Return the (x, y) coordinate for the center point of the cell that contains the specified text.  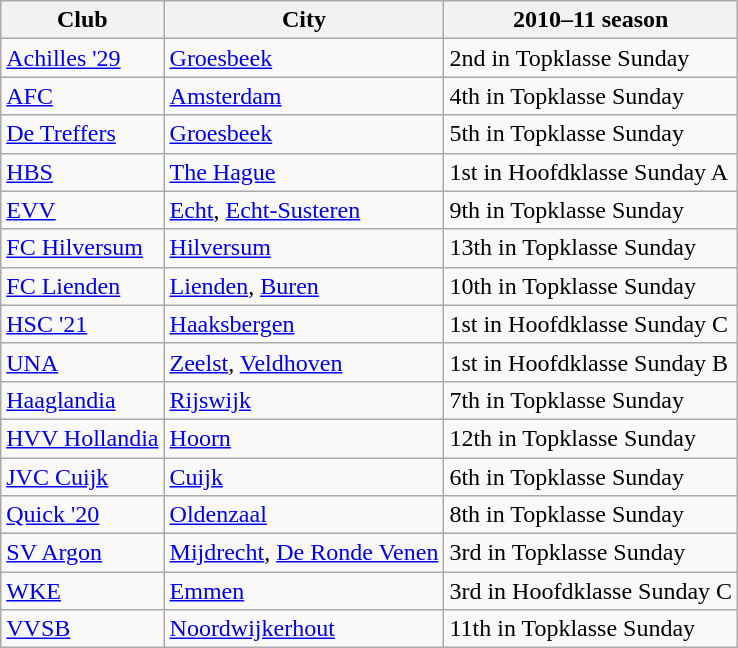
11th in Topklasse Sunday (591, 629)
3rd in Hoofdklasse Sunday C (591, 591)
De Treffers (82, 134)
The Hague (304, 172)
VVSB (82, 629)
13th in Topklasse Sunday (591, 248)
Rijswijk (304, 400)
EVV (82, 210)
Lienden, Buren (304, 286)
HSC '21 (82, 324)
Echt, Echt-Susteren (304, 210)
SV Argon (82, 553)
2nd in Topklasse Sunday (591, 58)
10th in Topklasse Sunday (591, 286)
Haaglandia (82, 400)
UNA (82, 362)
Cuijk (304, 477)
Quick '20 (82, 515)
7th in Topklasse Sunday (591, 400)
2010–11 season (591, 20)
1st in Hoofdklasse Sunday C (591, 324)
Hoorn (304, 438)
Club (82, 20)
WKE (82, 591)
HVV Hollandia (82, 438)
3rd in Topklasse Sunday (591, 553)
FC Lienden (82, 286)
Zeelst, Veldhoven (304, 362)
Haaksbergen (304, 324)
FC Hilversum (82, 248)
Emmen (304, 591)
8th in Topklasse Sunday (591, 515)
City (304, 20)
Achilles '29 (82, 58)
1st in Hoofdklasse Sunday A (591, 172)
Noordwijkerhout (304, 629)
Hilversum (304, 248)
Amsterdam (304, 96)
JVC Cuijk (82, 477)
HBS (82, 172)
Mijdrecht, De Ronde Venen (304, 553)
5th in Topklasse Sunday (591, 134)
6th in Topklasse Sunday (591, 477)
AFC (82, 96)
1st in Hoofdklasse Sunday B (591, 362)
4th in Topklasse Sunday (591, 96)
12th in Topklasse Sunday (591, 438)
Oldenzaal (304, 515)
9th in Topklasse Sunday (591, 210)
